Find where the given text appears and provide that cell's center as [X, Y] coordinate. 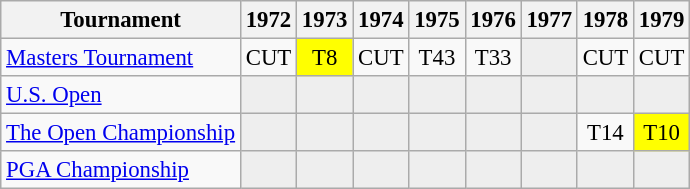
1972 [268, 20]
1977 [549, 20]
1975 [437, 20]
PGA Championship [121, 170]
T33 [493, 58]
T14 [605, 133]
1974 [381, 20]
1976 [493, 20]
1979 [661, 20]
1973 [325, 20]
1978 [605, 20]
Tournament [121, 20]
T43 [437, 58]
T10 [661, 133]
Masters Tournament [121, 58]
The Open Championship [121, 133]
U.S. Open [121, 95]
T8 [325, 58]
